Scan for the cell matching the given text and deliver its [X, Y] coordinate at center. 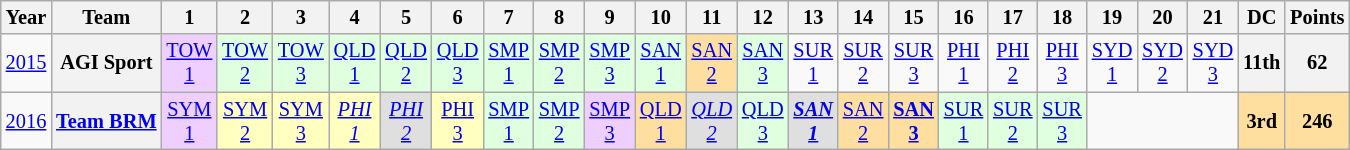
12 [763, 17]
3 [301, 17]
SYD2 [1162, 63]
9 [609, 17]
21 [1213, 17]
Team BRM [106, 121]
TOW3 [301, 63]
Year [26, 17]
5 [406, 17]
15 [913, 17]
DC [1262, 17]
11th [1262, 63]
246 [1317, 121]
4 [355, 17]
16 [964, 17]
2016 [26, 121]
17 [1012, 17]
2015 [26, 63]
6 [458, 17]
SYM1 [189, 121]
7 [508, 17]
TOW1 [189, 63]
18 [1062, 17]
10 [661, 17]
13 [814, 17]
AGI Sport [106, 63]
SYM3 [301, 121]
11 [711, 17]
1 [189, 17]
19 [1112, 17]
TOW2 [245, 63]
14 [863, 17]
SYD3 [1213, 63]
2 [245, 17]
62 [1317, 63]
20 [1162, 17]
8 [559, 17]
3rd [1262, 121]
SYM2 [245, 121]
SYD1 [1112, 63]
Team [106, 17]
Points [1317, 17]
